Return [X, Y] of the center of cell containing provided text 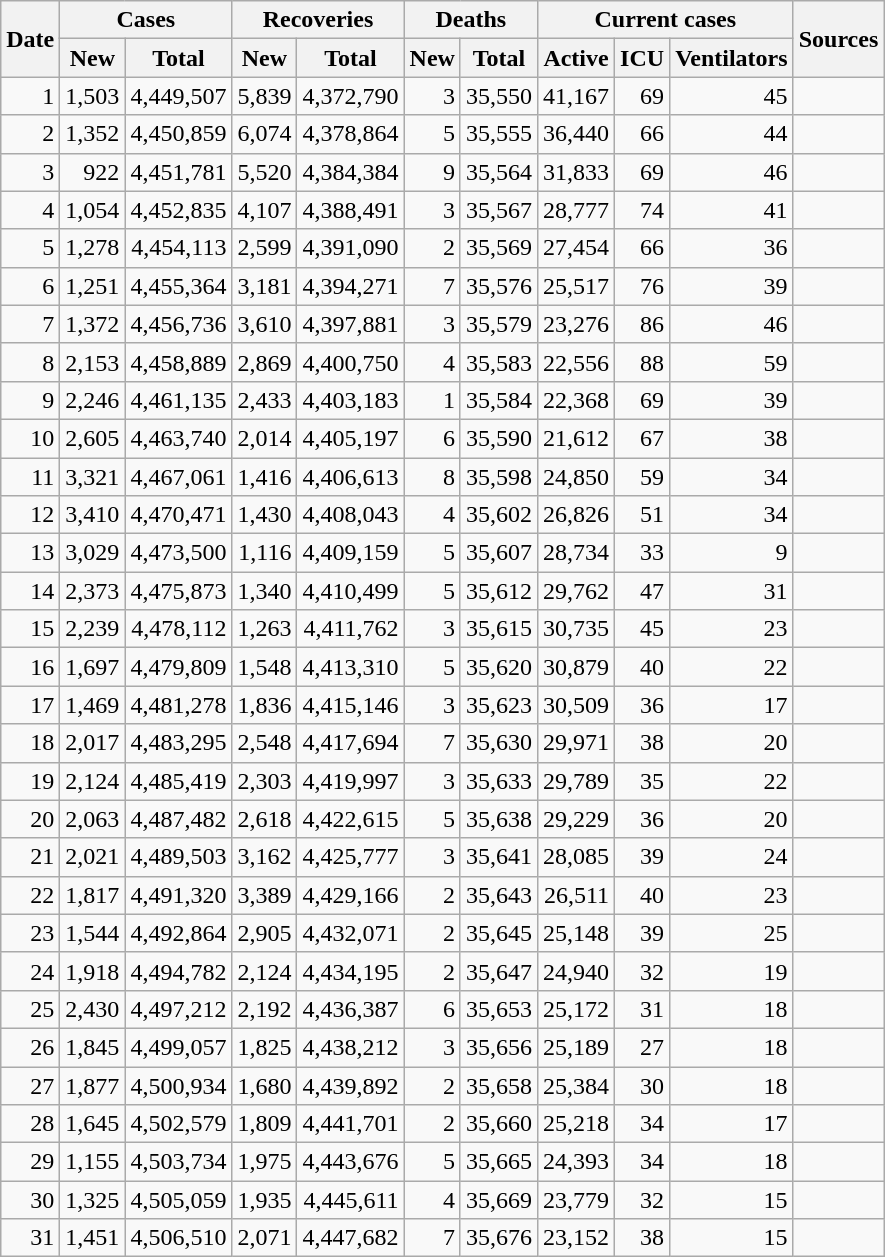
28,777 [576, 210]
Recoveries [318, 20]
4,475,873 [178, 591]
3,410 [92, 515]
4,432,071 [350, 933]
ICU [642, 58]
2,433 [264, 400]
12 [30, 515]
Current cases [665, 20]
24,393 [576, 1162]
4,409,159 [350, 553]
4,503,734 [178, 1162]
4,451,781 [178, 172]
4,491,320 [178, 895]
35,658 [498, 1085]
22,556 [576, 362]
24,850 [576, 477]
4,500,934 [178, 1085]
21,612 [576, 438]
922 [92, 172]
33 [642, 553]
14 [30, 591]
4,406,613 [350, 477]
4,447,682 [350, 1238]
4,419,997 [350, 781]
35,576 [498, 286]
4,473,500 [178, 553]
35,665 [498, 1162]
35,669 [498, 1200]
28,085 [576, 857]
67 [642, 438]
2,192 [264, 1009]
31,833 [576, 172]
35,550 [498, 96]
1,503 [92, 96]
4,425,777 [350, 857]
86 [642, 324]
35,590 [498, 438]
51 [642, 515]
26,826 [576, 515]
35,612 [498, 591]
35,598 [498, 477]
2,905 [264, 933]
13 [30, 553]
1,845 [92, 1047]
4,391,090 [350, 248]
4,454,113 [178, 248]
4,388,491 [350, 210]
4,411,762 [350, 629]
29,229 [576, 819]
4,372,790 [350, 96]
4,481,278 [178, 705]
4,415,146 [350, 705]
24,940 [576, 971]
35,645 [498, 933]
4,378,864 [350, 134]
4,417,694 [350, 743]
35,564 [498, 172]
21 [30, 857]
4,449,507 [178, 96]
2,303 [264, 781]
4,463,740 [178, 438]
4,429,166 [350, 895]
11 [30, 477]
35,623 [498, 705]
29,762 [576, 591]
29,971 [576, 743]
30,879 [576, 667]
1,325 [92, 1200]
Cases [146, 20]
4,478,112 [178, 629]
4,506,510 [178, 1238]
25,384 [576, 1085]
1,116 [264, 553]
4,458,889 [178, 362]
1,155 [92, 1162]
2,548 [264, 743]
1,645 [92, 1124]
Active [576, 58]
1,548 [264, 667]
4,445,611 [350, 1200]
35,641 [498, 857]
3,321 [92, 477]
28,734 [576, 553]
2,071 [264, 1238]
27,454 [576, 248]
16 [30, 667]
35,656 [498, 1047]
29,789 [576, 781]
44 [732, 134]
2,373 [92, 591]
4,413,310 [350, 667]
4,394,271 [350, 286]
1,918 [92, 971]
4,403,183 [350, 400]
4,438,212 [350, 1047]
1,263 [264, 629]
35,638 [498, 819]
26 [30, 1047]
35,620 [498, 667]
5,520 [264, 172]
4,455,364 [178, 286]
3,162 [264, 857]
25,218 [576, 1124]
35,676 [498, 1238]
3,181 [264, 286]
35,579 [498, 324]
2,239 [92, 629]
1,825 [264, 1047]
Sources [838, 39]
35,569 [498, 248]
4,487,482 [178, 819]
23,152 [576, 1238]
1,372 [92, 324]
25,172 [576, 1009]
35,583 [498, 362]
35,647 [498, 971]
1,352 [92, 134]
2,599 [264, 248]
2,869 [264, 362]
1,469 [92, 705]
1,054 [92, 210]
1,935 [264, 1200]
1,251 [92, 286]
2,014 [264, 438]
22,368 [576, 400]
6,074 [264, 134]
1,809 [264, 1124]
4,434,195 [350, 971]
4,502,579 [178, 1124]
4,479,809 [178, 667]
35,555 [498, 134]
1,680 [264, 1085]
23,779 [576, 1200]
35,607 [498, 553]
35,653 [498, 1009]
4,441,701 [350, 1124]
1,416 [264, 477]
Deaths [470, 20]
4,408,043 [350, 515]
4,400,750 [350, 362]
1,836 [264, 705]
4,489,503 [178, 857]
10 [30, 438]
2,246 [92, 400]
1,877 [92, 1085]
35,584 [498, 400]
Ventilators [732, 58]
4,405,197 [350, 438]
4,470,471 [178, 515]
4,107 [264, 210]
Date [30, 39]
88 [642, 362]
4,436,387 [350, 1009]
4,384,384 [350, 172]
3,029 [92, 553]
47 [642, 591]
1,975 [264, 1162]
4,422,615 [350, 819]
1,430 [264, 515]
1,544 [92, 933]
2,017 [92, 743]
30,509 [576, 705]
76 [642, 286]
2,605 [92, 438]
1,278 [92, 248]
25,517 [576, 286]
35,633 [498, 781]
74 [642, 210]
2,430 [92, 1009]
35,567 [498, 210]
4,497,212 [178, 1009]
4,452,835 [178, 210]
23,276 [576, 324]
35,630 [498, 743]
36,440 [576, 134]
25,148 [576, 933]
4,505,059 [178, 1200]
4,397,881 [350, 324]
4,485,419 [178, 781]
1,697 [92, 667]
4,410,499 [350, 591]
3,389 [264, 895]
2,063 [92, 819]
1,817 [92, 895]
25,189 [576, 1047]
4,492,864 [178, 933]
30,735 [576, 629]
4,494,782 [178, 971]
1,340 [264, 591]
4,439,892 [350, 1085]
35,643 [498, 895]
28 [30, 1124]
35,615 [498, 629]
4,461,135 [178, 400]
4,467,061 [178, 477]
4,456,736 [178, 324]
4,483,295 [178, 743]
35,660 [498, 1124]
35,602 [498, 515]
3,610 [264, 324]
4,499,057 [178, 1047]
5,839 [264, 96]
41,167 [576, 96]
26,511 [576, 895]
29 [30, 1162]
41 [732, 210]
35 [642, 781]
2,153 [92, 362]
2,021 [92, 857]
2,618 [264, 819]
4,443,676 [350, 1162]
4,450,859 [178, 134]
1,451 [92, 1238]
